Output the (X, Y) coordinate of the center of the cell containing the given text.  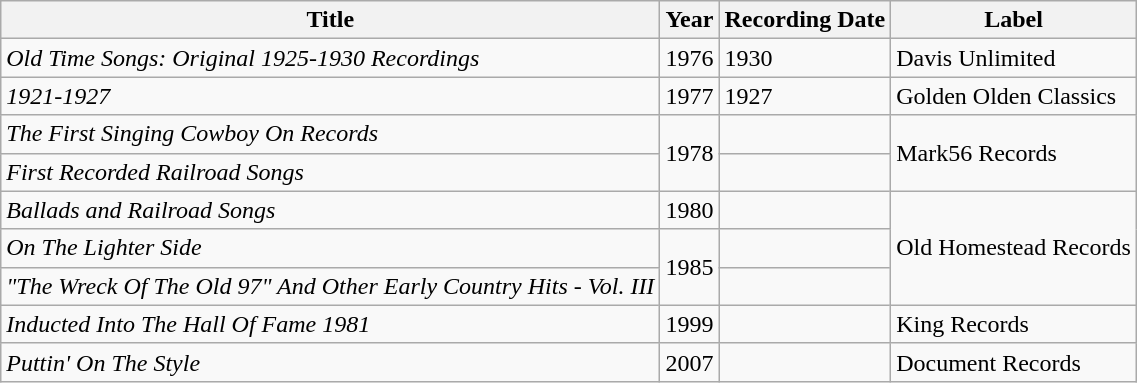
Recording Date (805, 20)
1978 (690, 153)
Title (330, 20)
1977 (690, 96)
The First Singing Cowboy On Records (330, 134)
Ballads and Railroad Songs (330, 210)
King Records (1014, 324)
Label (1014, 20)
First Recorded Railroad Songs (330, 172)
Old Homestead Records (1014, 248)
Old Time Songs: Original 1925-1930 Recordings (330, 58)
1927 (805, 96)
Puttin' On The Style (330, 362)
1999 (690, 324)
Year (690, 20)
1930 (805, 58)
2007 (690, 362)
1980 (690, 210)
1976 (690, 58)
Document Records (1014, 362)
On The Lighter Side (330, 248)
1985 (690, 267)
Davis Unlimited (1014, 58)
Golden Olden Classics (1014, 96)
Inducted Into The Hall Of Fame 1981 (330, 324)
"The Wreck Of The Old 97" And Other Early Country Hits - Vol. III (330, 286)
1921-1927 (330, 96)
Mark56 Records (1014, 153)
